Search for the cell housing the specified text and yield its [X, Y] center coordinate. 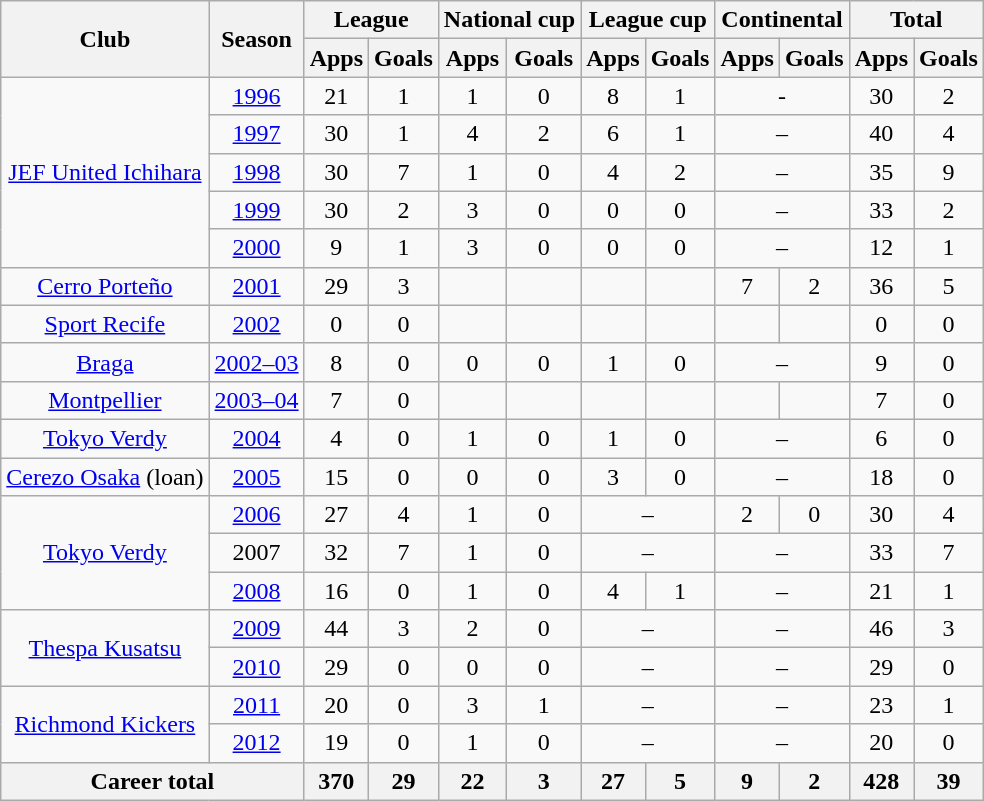
2012 [256, 743]
39 [949, 781]
- [782, 96]
2009 [256, 629]
National cup [509, 20]
35 [881, 172]
Montpellier [105, 400]
32 [336, 553]
2005 [256, 477]
2004 [256, 438]
2000 [256, 248]
19 [336, 743]
Cerro Porteño [105, 286]
Sport Recife [105, 324]
Cerezo Osaka (loan) [105, 477]
1999 [256, 210]
15 [336, 477]
Career total [152, 781]
46 [881, 629]
12 [881, 248]
2010 [256, 667]
16 [336, 591]
Continental [782, 20]
2002–03 [256, 362]
Thespa Kusatsu [105, 648]
2008 [256, 591]
Braga [105, 362]
2011 [256, 705]
JEF United Ichihara [105, 172]
2003–04 [256, 400]
18 [881, 477]
2002 [256, 324]
1996 [256, 96]
22 [472, 781]
League [371, 20]
2007 [256, 553]
Richmond Kickers [105, 724]
36 [881, 286]
44 [336, 629]
Season [256, 39]
Club [105, 39]
370 [336, 781]
2006 [256, 515]
1998 [256, 172]
2001 [256, 286]
1997 [256, 134]
League cup [648, 20]
40 [881, 134]
428 [881, 781]
Total [916, 20]
23 [881, 705]
